Return [x, y] of the center of cell containing provided text 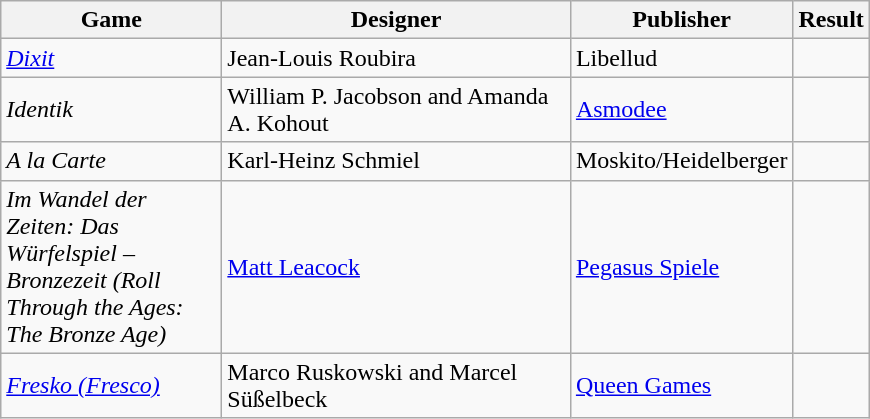
Marco Ruskowski and Marcel Süßelbeck [396, 386]
Pegasus Spiele [682, 266]
Matt Leacock [396, 266]
Identik [112, 110]
Designer [396, 20]
Game [112, 20]
Fresko (Fresco) [112, 386]
Jean-Louis Roubira [396, 58]
William P. Jacobson and Amanda A. Kohout [396, 110]
Im Wandel der Zeiten: Das Würfelspiel – Bronzezeit (Roll Through the Ages: The Bronze Age) [112, 266]
Moskito/Heidelberger [682, 161]
Asmodee [682, 110]
Publisher [682, 20]
Libellud [682, 58]
A la Carte [112, 161]
Karl-Heinz Schmiel [396, 161]
Dixit [112, 58]
Result [831, 20]
Queen Games [682, 386]
